Provide the (x, y) coordinate of the cell's center where the given text is located.  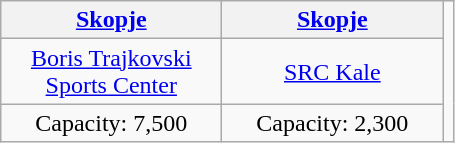
SRC Kale (332, 72)
Boris Trajkovski Sports Center (112, 72)
Capacity: 2,300 (332, 123)
Capacity: 7,500 (112, 123)
